Detect which cell encompasses the target text, then output its (X, Y) center coordinate. 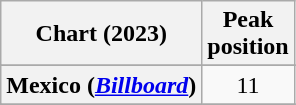
Chart (2023) (102, 34)
Mexico (Billboard) (102, 85)
Peakposition (248, 34)
11 (248, 85)
